Return the [X, Y] coordinate for the center point of the cell that contains the specified text.  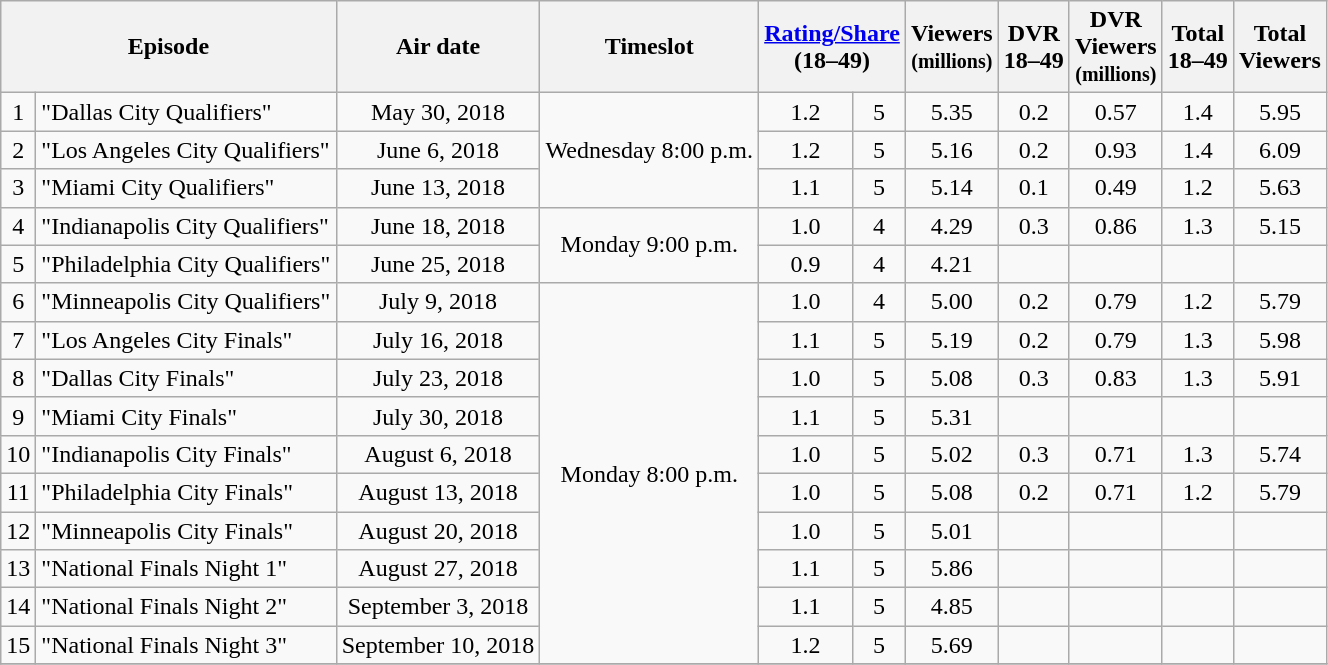
August 20, 2018 [438, 531]
August 13, 2018 [438, 492]
September 10, 2018 [438, 645]
Total18–49 [1198, 47]
4.85 [952, 607]
June 25, 2018 [438, 264]
5.69 [952, 645]
12 [18, 531]
5.98 [1280, 340]
5.15 [1280, 226]
"National Finals Night 2" [186, 607]
"Minneapolis City Qualifiers" [186, 302]
4.29 [952, 226]
"National Finals Night 1" [186, 569]
Timeslot [650, 47]
5.86 [952, 569]
Monday 8:00 p.m. [650, 474]
8 [18, 378]
August 27, 2018 [438, 569]
Monday 9:00 p.m. [650, 245]
"Miami City Qualifiers" [186, 188]
Viewers(millions) [952, 47]
5.14 [952, 188]
13 [18, 569]
5.91 [1280, 378]
July 16, 2018 [438, 340]
5.63 [1280, 188]
"Los Angeles City Finals" [186, 340]
August 6, 2018 [438, 454]
"National Finals Night 3" [186, 645]
"Philadelphia City Finals" [186, 492]
Air date [438, 47]
5.95 [1280, 112]
"Philadelphia City Qualifiers" [186, 264]
6 [18, 302]
July 23, 2018 [438, 378]
0.57 [1116, 112]
2 [18, 150]
Wednesday 8:00 p.m. [650, 150]
June 6, 2018 [438, 150]
5.74 [1280, 454]
May 30, 2018 [438, 112]
"Dallas City Finals" [186, 378]
"Dallas City Qualifiers" [186, 112]
15 [18, 645]
0.9 [806, 264]
5.02 [952, 454]
6.09 [1280, 150]
0.49 [1116, 188]
July 9, 2018 [438, 302]
DVRViewers(millions) [1116, 47]
"Indianapolis City Finals" [186, 454]
0.83 [1116, 378]
"Los Angeles City Qualifiers" [186, 150]
"Minneapolis City Finals" [186, 531]
"Indianapolis City Qualifiers" [186, 226]
9 [18, 416]
11 [18, 492]
5.00 [952, 302]
5.31 [952, 416]
June 18, 2018 [438, 226]
1 [18, 112]
DVR18–49 [1034, 47]
7 [18, 340]
June 13, 2018 [438, 188]
Rating/Share(18–49) [832, 47]
July 30, 2018 [438, 416]
10 [18, 454]
14 [18, 607]
"Miami City Finals" [186, 416]
3 [18, 188]
5.35 [952, 112]
5.19 [952, 340]
5.01 [952, 531]
Episode [168, 47]
5.16 [952, 150]
0.1 [1034, 188]
September 3, 2018 [438, 607]
4.21 [952, 264]
0.86 [1116, 226]
TotalViewers [1280, 47]
0.93 [1116, 150]
